Capture the cell that displays the provided text and extract its (X, Y) central coordinate. 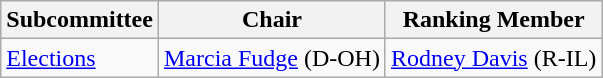
Rodney Davis (R-IL) (493, 58)
Elections (80, 58)
Ranking Member (493, 20)
Chair (272, 20)
Subcommittee (80, 20)
Marcia Fudge (D-OH) (272, 58)
